Determine the (x, y) coordinate at the center of the cell enclosing the given text.  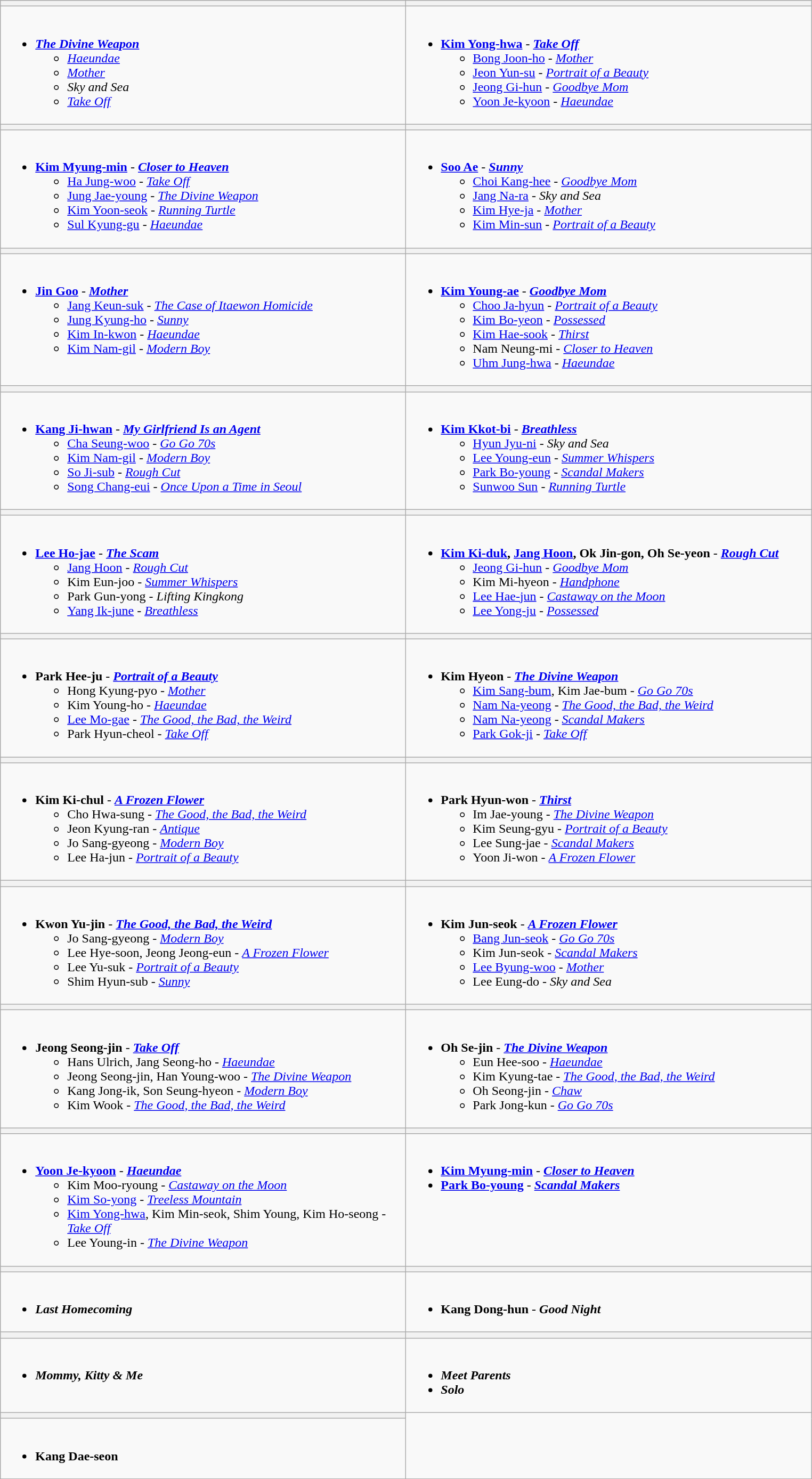
Kim Jun-seok - A Frozen FlowerBang Jun-seok - Go Go 70sKim Jun-seok - Scandal MakersLee Byung-woo - MotherLee Eung-do - Sky and Sea (608, 945)
Kim Myung-min - Closer to HeavenPark Bo-young - Scandal Makers (608, 1200)
Lee Ho-jae - The ScamJang Hoon - Rough CutKim Eun-joo - Summer WhispersPark Gun-yong - Lifting KingkongYang Ik-june - Breathless (204, 574)
Kang Dong-hun - Good Night (608, 1302)
Park Hyun-won - ThirstIm Jae-young - The Divine WeaponKim Seung-gyu - Portrait of a BeautyLee Sung-jae - Scandal MakersYoon Ji-won - A Frozen Flower (608, 822)
Mommy, Kitty & Me (204, 1375)
Kim Kkot-bi - BreathlessHyun Jyu-ni - Sky and SeaLee Young-eun - Summer WhispersPark Bo-young - Scandal MakersSunwoo Sun - Running Turtle (608, 451)
Kim Myung-min - Closer to HeavenHa Jung-woo - Take OffJung Jae-young - The Divine WeaponKim Yoon-seok - Running TurtleSul Kyung-gu - Haeundae (204, 189)
Meet ParentsSolo (608, 1375)
Jin Goo - MotherJang Keun-suk - The Case of Itaewon HomicideJung Kyung-ho - SunnyKim In-kwon - HaeundaeKim Nam-gil - Modern Boy (204, 320)
Park Hee-ju - Portrait of a BeautyHong Kyung-pyo - MotherKim Young-ho - HaeundaeLee Mo-gae - The Good, the Bad, the WeirdPark Hyun-cheol - Take Off (204, 698)
Oh Se-jin - The Divine WeaponEun Hee-soo - HaeundaeKim Kyung-tae - The Good, the Bad, the WeirdOh Seong-jin - ChawPark Jong-kun - Go Go 70s (608, 1069)
Kim Yong-hwa - Take OffBong Joon-ho - MotherJeon Yun-su - Portrait of a BeautyJeong Gi-hun - Goodbye MomYoon Je-kyoon - Haeundae (608, 65)
Last Homecoming (204, 1302)
The Divine WeaponHaeundaeMotherSky and SeaTake Off (204, 65)
Soo Ae - SunnyChoi Kang-hee - Goodbye MomJang Na-ra - Sky and SeaKim Hye-ja - MotherKim Min-sun - Portrait of a Beauty (608, 189)
Kang Dae-seon (204, 1448)
